Locate the cell with the specified text and output its [X, Y] center coordinate. 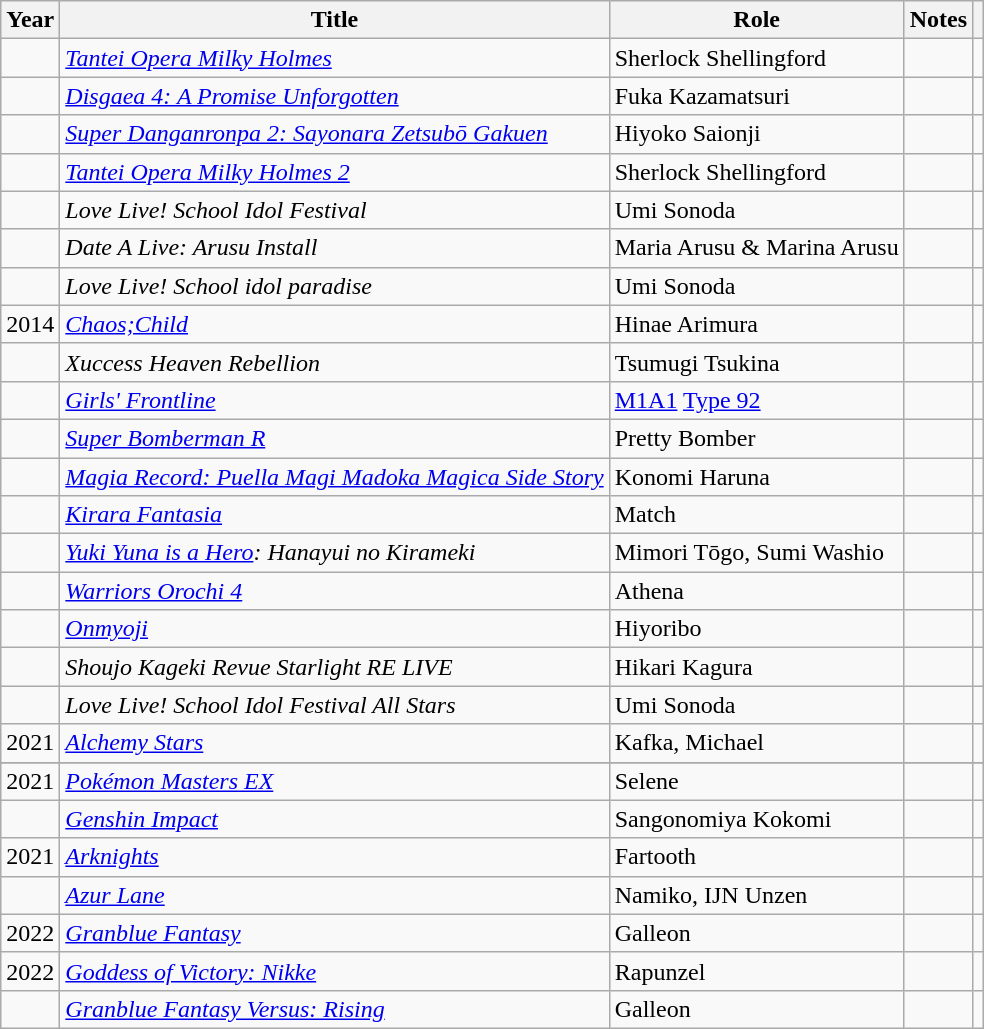
Tantei Opera Milky Holmes [334, 58]
Shoujo Kageki Revue Starlight RE LIVE [334, 667]
Onmyoji [334, 629]
Love Live! School Idol Festival [334, 210]
M1A1 Type 92 [756, 400]
Granblue Fantasy [334, 933]
Date A Live: Arusu Install [334, 248]
Chaos;Child [334, 324]
Match [756, 515]
Hikari Kagura [756, 667]
Yuki Yuna is a Hero: Hanayui no Kirameki [334, 553]
Title [334, 20]
Year [30, 20]
Love Live! School idol paradise [334, 286]
Maria Arusu & Marina Arusu [756, 248]
Girls' Frontline [334, 400]
Athena [756, 591]
Super Bomberman R [334, 438]
Mimori Tōgo, Sumi Washio [756, 553]
Pokémon Masters EX [334, 781]
Role [756, 20]
Hiyoribo [756, 629]
Xuccess Heaven Rebellion [334, 362]
Super Danganronpa 2: Sayonara Zetsubō Gakuen [334, 134]
Genshin Impact [334, 819]
Hinae Arimura [756, 324]
Fuka Kazamatsuri [756, 96]
Selene [756, 781]
Konomi Haruna [756, 477]
Fartooth [756, 857]
Arknights [334, 857]
Rapunzel [756, 971]
Warriors Orochi 4 [334, 591]
Magia Record: Puella Magi Madoka Magica Side Story [334, 477]
Tsumugi Tsukina [756, 362]
Tantei Opera Milky Holmes 2 [334, 172]
Kafka, Michael [756, 743]
Azur Lane [334, 895]
Alchemy Stars [334, 743]
Hiyoko Saionji [756, 134]
Pretty Bomber [756, 438]
2014 [30, 324]
Namiko, IJN Unzen [756, 895]
Disgaea 4: A Promise Unforgotten [334, 96]
Kirara Fantasia [334, 515]
Goddess of Victory: Nikke [334, 971]
Love Live! School Idol Festival All Stars [334, 705]
Sangonomiya Kokomi [756, 819]
Granblue Fantasy Versus: Rising [334, 1009]
Notes [938, 20]
